From the cell containing the given text, extract its center point as [X, Y] coordinate. 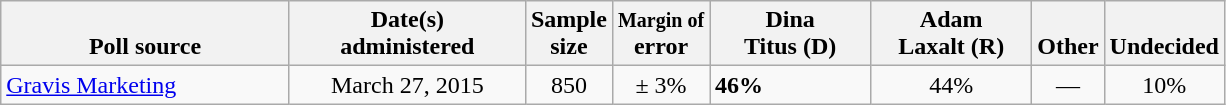
March 27, 2015 [407, 85]
Undecided [1164, 34]
Gravis Marketing [146, 85]
Other [1068, 34]
44% [952, 85]
Samplesize [568, 34]
850 [568, 85]
AdamLaxalt (R) [952, 34]
46% [790, 85]
— [1068, 85]
Margin oferror [660, 34]
Poll source [146, 34]
± 3% [660, 85]
Date(s)administered [407, 34]
10% [1164, 85]
DinaTitus (D) [790, 34]
